Detect which cell encompasses the target text, then output its [X, Y] center coordinate. 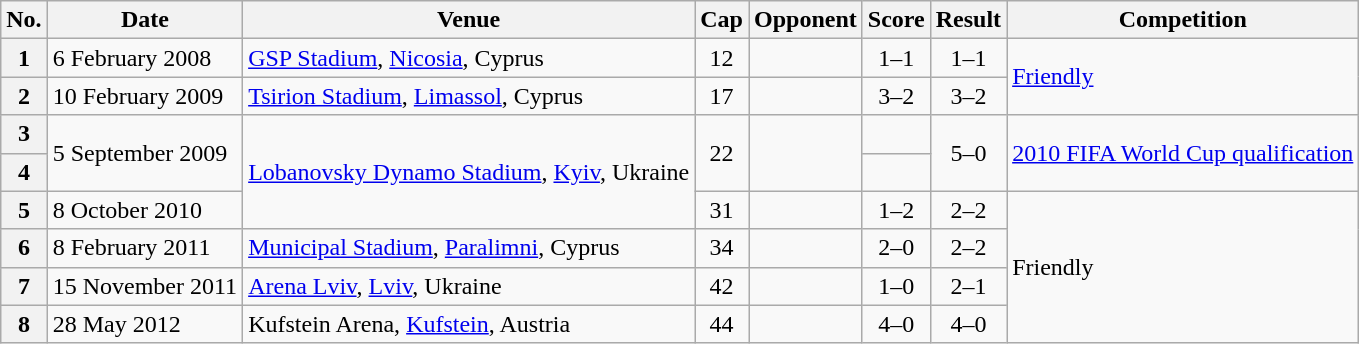
Kufstein Arena, Kufstein, Austria [469, 324]
17 [722, 96]
Score [896, 20]
1–2 [896, 210]
1 [24, 58]
8 February 2011 [144, 248]
Municipal Stadium, Paralimni, Cyprus [469, 248]
5 [24, 210]
2–0 [896, 248]
31 [722, 210]
8 October 2010 [144, 210]
2010 FIFA World Cup qualification [1183, 153]
28 May 2012 [144, 324]
2 [24, 96]
44 [722, 324]
2–1 [968, 286]
15 November 2011 [144, 286]
GSP Stadium, Nicosia, Cyprus [469, 58]
Date [144, 20]
Lobanovsky Dynamo Stadium, Kyiv, Ukraine [469, 172]
Opponent [805, 20]
6 [24, 248]
3 [24, 134]
1–0 [896, 286]
10 February 2009 [144, 96]
22 [722, 153]
Competition [1183, 20]
4 [24, 172]
Tsirion Stadium, Limassol, Cyprus [469, 96]
5 September 2009 [144, 153]
34 [722, 248]
7 [24, 286]
42 [722, 286]
Arena Lviv, Lviv, Ukraine [469, 286]
12 [722, 58]
Cap [722, 20]
Venue [469, 20]
6 February 2008 [144, 58]
Result [968, 20]
No. [24, 20]
5–0 [968, 153]
8 [24, 324]
